For the text-containing cell, return its midpoint in (X, Y) coordinate format. 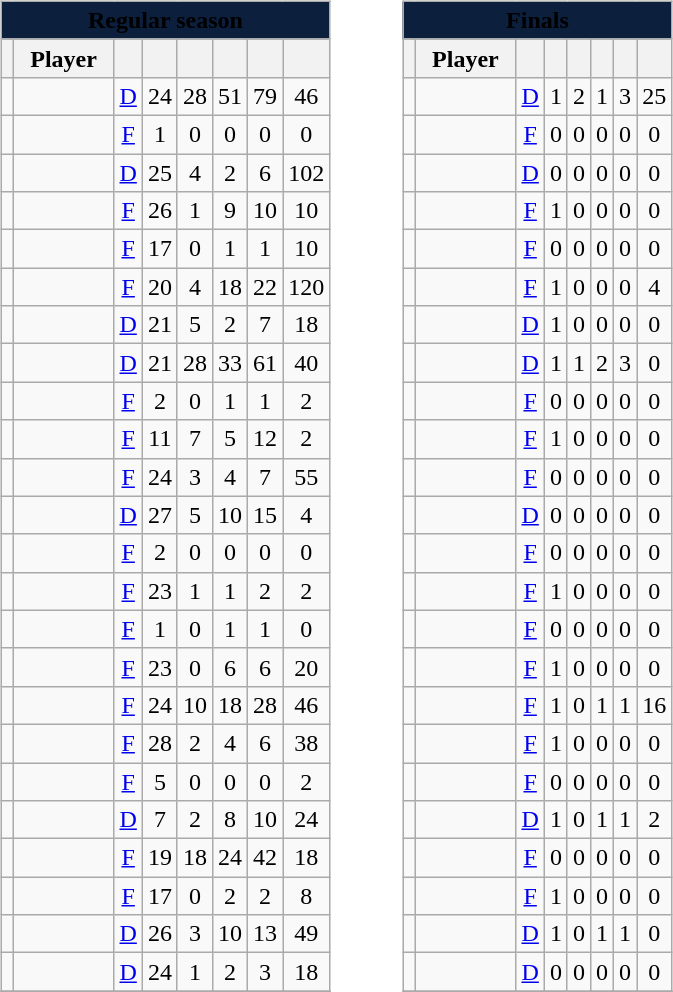
51 (230, 96)
19 (160, 858)
55 (306, 477)
13 (266, 934)
9 (230, 211)
16 (654, 705)
12 (266, 439)
Finals (537, 20)
102 (306, 173)
120 (306, 287)
79 (266, 96)
Regular season (165, 20)
49 (306, 934)
15 (266, 515)
42 (266, 858)
22 (266, 287)
27 (160, 515)
40 (306, 363)
61 (266, 363)
11 (160, 439)
38 (306, 743)
33 (230, 363)
